Provide the (X, Y) coordinate of the cell's center where the given text is located.  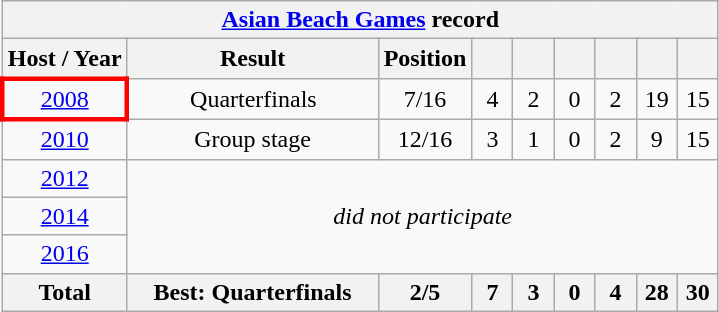
7 (492, 292)
7/16 (425, 98)
Total (64, 292)
9 (656, 139)
Best: Quarterfinals (252, 292)
Position (425, 59)
Quarterfinals (252, 98)
did not participate (422, 216)
12/16 (425, 139)
Result (252, 59)
Host / Year (64, 59)
Asian Beach Games record (360, 20)
2008 (64, 98)
2016 (64, 254)
2/5 (425, 292)
2010 (64, 139)
19 (656, 98)
2012 (64, 178)
Group stage (252, 139)
2014 (64, 216)
30 (698, 292)
28 (656, 292)
1 (534, 139)
